Identify which cell holds the provided text, then report its (X, Y) central coordinate. 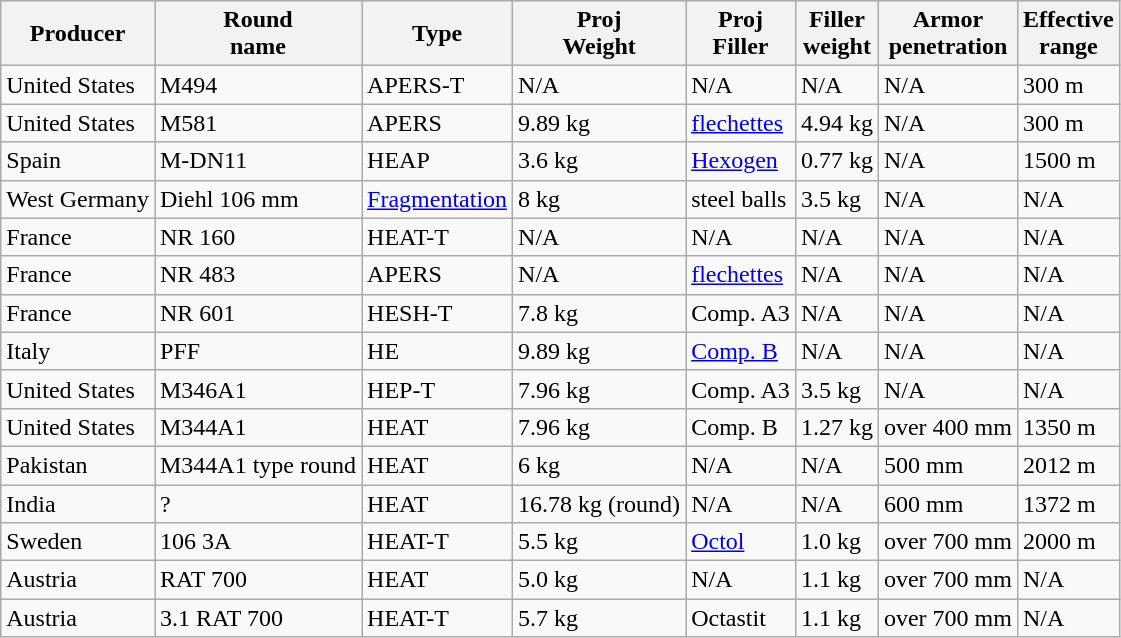
Proj Weight (600, 34)
1350 m (1068, 427)
Sweden (78, 542)
HEP-T (438, 389)
Diehl 106 mm (258, 199)
106 3A (258, 542)
West Germany (78, 199)
7.8 kg (600, 313)
M344A1 (258, 427)
5.0 kg (600, 580)
India (78, 503)
Armor penetration (948, 34)
over 400 mm (948, 427)
Octastit (741, 618)
M494 (258, 85)
Round name (258, 34)
Fragmentation (438, 199)
3.6 kg (600, 161)
HEAP (438, 161)
PFF (258, 351)
steel balls (741, 199)
5.5 kg (600, 542)
Filler weight (836, 34)
Hexogen (741, 161)
HESH-T (438, 313)
3.1 RAT 700 (258, 618)
0.77 kg (836, 161)
Type (438, 34)
Italy (78, 351)
M346A1 (258, 389)
APERS-T (438, 85)
500 mm (948, 465)
Proj Filler (741, 34)
Pakistan (78, 465)
1500 m (1068, 161)
Producer (78, 34)
Effective range (1068, 34)
Octol (741, 542)
M581 (258, 123)
5.7 kg (600, 618)
? (258, 503)
4.94 kg (836, 123)
NR 483 (258, 275)
NR 160 (258, 237)
1.0 kg (836, 542)
HE (438, 351)
M-DN11 (258, 161)
Spain (78, 161)
16.78 kg (round) (600, 503)
1.27 kg (836, 427)
RAT 700 (258, 580)
8 kg (600, 199)
1372 m (1068, 503)
600 mm (948, 503)
M344A1 type round (258, 465)
2000 m (1068, 542)
6 kg (600, 465)
2012 m (1068, 465)
NR 601 (258, 313)
